Determine the [X, Y] coordinate at the center of the cell enclosing the given text.  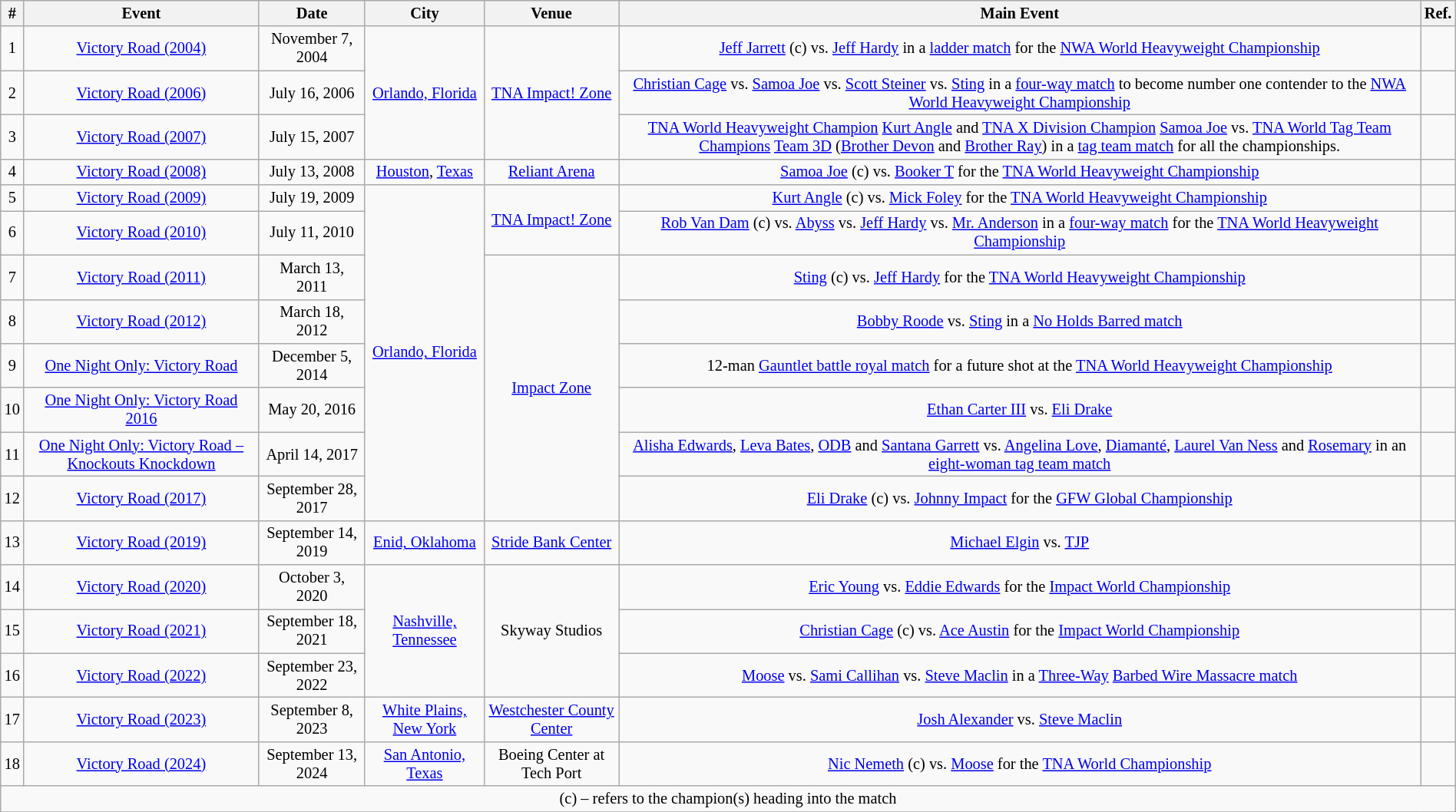
Nic Nemeth (c) vs. Moose for the TNA World Championship [1020, 764]
July 11, 2010 [312, 233]
Victory Road (2023) [141, 719]
15 [12, 631]
Victory Road (2022) [141, 675]
Victory Road (2020) [141, 587]
September 23, 2022 [312, 675]
Victory Road (2010) [141, 233]
12-man Gauntlet battle royal match for a future shot at the TNA World Heavyweight Championship [1020, 365]
Victory Road (2004) [141, 48]
Ref. [1438, 13]
Houston, Texas [424, 172]
# [12, 13]
April 14, 2017 [312, 454]
11 [12, 454]
2 [12, 93]
City [424, 13]
Alisha Edwards, Leva Bates, ODB and Santana Garrett vs. Angelina Love, Diamanté, Laurel Van Ness and Rosemary in an eight-woman tag team match [1020, 454]
17 [12, 719]
Bobby Roode vs. Sting in a No Holds Barred match [1020, 322]
Main Event [1020, 13]
September 28, 2017 [312, 498]
Nashville, Tennessee [424, 631]
18 [12, 764]
Kurt Angle (c) vs. Mick Foley for the TNA World Heavyweight Championship [1020, 198]
November 7, 2004 [312, 48]
Victory Road (2006) [141, 93]
September 8, 2023 [312, 719]
Victory Road (2007) [141, 137]
September 18, 2021 [312, 631]
Eric Young vs. Eddie Edwards for the Impact World Championship [1020, 587]
8 [12, 322]
Event [141, 13]
Sting (c) vs. Jeff Hardy for the TNA World Heavyweight Championship [1020, 277]
5 [12, 198]
Venue [551, 13]
Victory Road (2009) [141, 198]
March 18, 2012 [312, 322]
Moose vs. Sami Callihan vs. Steve Maclin in a Three-Way Barbed Wire Massacre match [1020, 675]
Josh Alexander vs. Steve Maclin [1020, 719]
6 [12, 233]
Victory Road (2021) [141, 631]
Date [312, 13]
Christian Cage vs. Samoa Joe vs. Scott Steiner vs. Sting in a four-way match to become number one contender to the NWA World Heavyweight Championship [1020, 93]
San Antonio, Texas [424, 764]
Ethan Carter III vs. Eli Drake [1020, 410]
3 [12, 137]
May 20, 2016 [312, 410]
16 [12, 675]
Impact Zone [551, 388]
12 [12, 498]
Skyway Studios [551, 631]
Eli Drake (c) vs. Johnny Impact for the GFW Global Championship [1020, 498]
Boeing Center at Tech Port [551, 764]
Westchester County Center [551, 719]
Victory Road (2008) [141, 172]
September 14, 2019 [312, 543]
October 3, 2020 [312, 587]
One Night Only: Victory Road 2016 [141, 410]
Jeff Jarrett (c) vs. Jeff Hardy in a ladder match for the NWA World Heavyweight Championship [1020, 48]
Victory Road (2024) [141, 764]
Enid, Oklahoma [424, 543]
Reliant Arena [551, 172]
10 [12, 410]
13 [12, 543]
1 [12, 48]
7 [12, 277]
July 15, 2007 [312, 137]
Samoa Joe (c) vs. Booker T for the TNA World Heavyweight Championship [1020, 172]
July 16, 2006 [312, 93]
(c) – refers to the champion(s) heading into the match [728, 799]
Victory Road (2017) [141, 498]
14 [12, 587]
July 13, 2008 [312, 172]
Stride Bank Center [551, 543]
Victory Road (2012) [141, 322]
Christian Cage (c) vs. Ace Austin for the Impact World Championship [1020, 631]
One Night Only: Victory Road – Knockouts Knockdown [141, 454]
Victory Road (2019) [141, 543]
Michael Elgin vs. TJP [1020, 543]
Rob Van Dam (c) vs. Abyss vs. Jeff Hardy vs. Mr. Anderson in a four-way match for the TNA World Heavyweight Championship [1020, 233]
White Plains, New York [424, 719]
July 19, 2009 [312, 198]
March 13, 2011 [312, 277]
9 [12, 365]
December 5, 2014 [312, 365]
One Night Only: Victory Road [141, 365]
September 13, 2024 [312, 764]
4 [12, 172]
Victory Road (2011) [141, 277]
